From the cell containing the given text, extract its center point as (X, Y) coordinate. 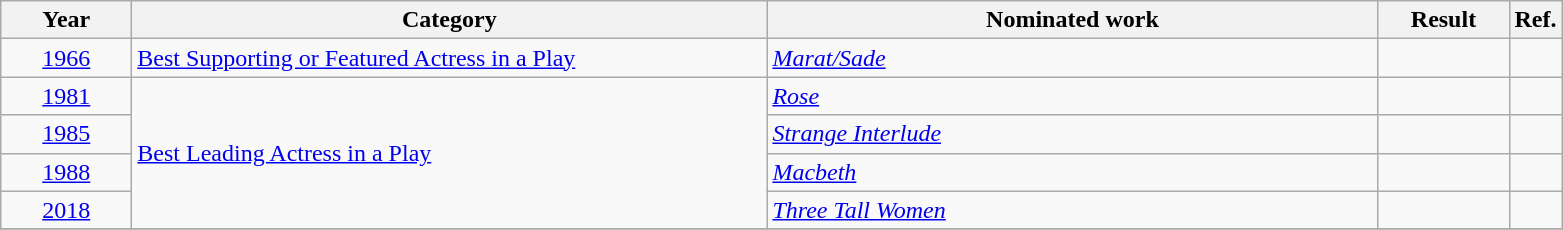
Best Leading Actress in a Play (450, 153)
2018 (66, 210)
Year (66, 20)
Category (450, 20)
Macbeth (1072, 172)
1981 (66, 96)
Best Supporting or Featured Actress in a Play (450, 58)
Rose (1072, 96)
1988 (66, 172)
1966 (66, 58)
Strange Interlude (1072, 134)
Nominated work (1072, 20)
1985 (66, 134)
Three Tall Women (1072, 210)
Result (1444, 20)
Ref. (1536, 20)
Marat/Sade (1072, 58)
